Identify which cell holds the provided text, then report its [X, Y] central coordinate. 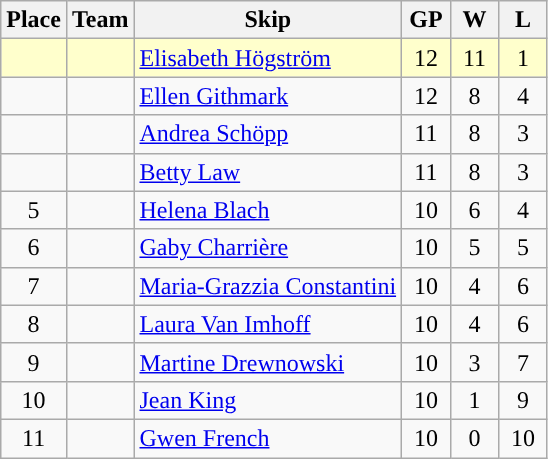
Team [100, 20]
Helena Blach [268, 210]
Place [34, 20]
Jean King [268, 400]
Martine Drewnowski [268, 362]
Ellen Githmark [268, 96]
Elisabeth Högström [268, 58]
GP [426, 20]
Skip [268, 20]
Maria-Grazzia Constantini [268, 286]
Laura Van Imhoff [268, 324]
L [524, 20]
W [474, 20]
Gwen French [268, 438]
Gaby Charrière [268, 248]
0 [474, 438]
Betty Law [268, 172]
Andrea Schöpp [268, 134]
